Identify which cell holds the provided text, then report its [X, Y] central coordinate. 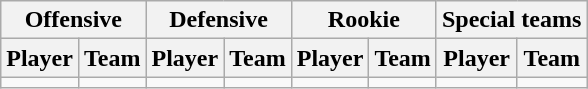
Offensive [74, 20]
Special teams [511, 20]
Defensive [218, 20]
Rookie [364, 20]
